Extract the [X, Y] coordinate from the center of the cell holding the provided text.  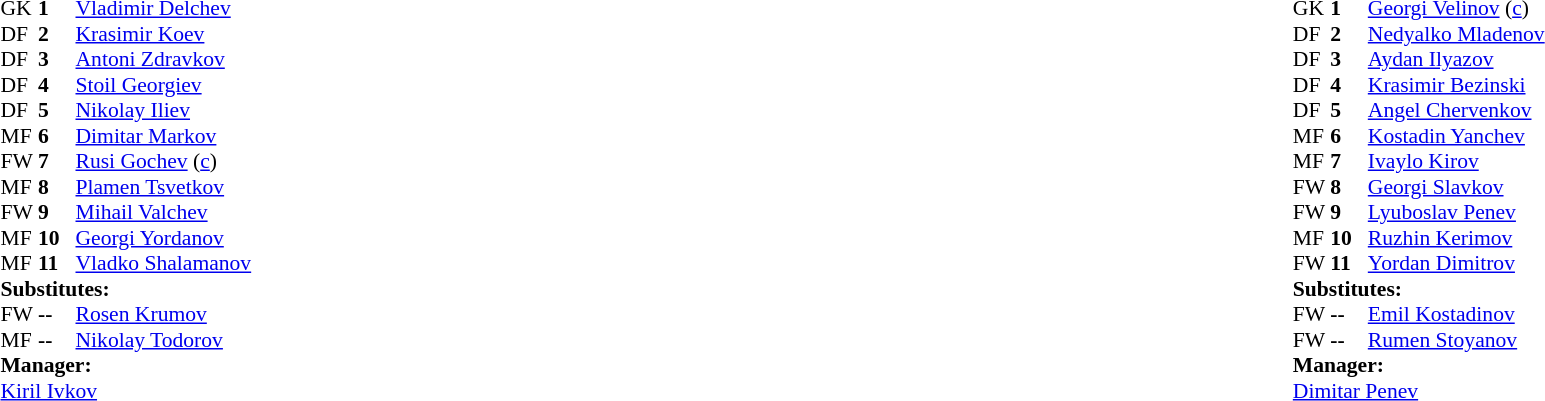
Emil Kostadinov [1456, 315]
Rusi Gochev (c) [164, 161]
Nedyalko Mladenov [1456, 34]
Aydan Ilyazov [1456, 59]
Antoni Zdravkov [164, 59]
Plamen Tsvetkov [164, 187]
Krasimir Koev [164, 34]
Rosen Krumov [164, 315]
Lyuboslav Penev [1456, 213]
Mihail Valchev [164, 213]
Rumen Stoyanov [1456, 340]
Dimitar Markov [164, 136]
Krasimir Bezinski [1456, 85]
Nikolay Todorov [164, 340]
Nikolay Iliev [164, 111]
Ruzhin Kerimov [1456, 238]
Ivaylo Kirov [1456, 161]
Georgi Yordanov [164, 238]
Stoil Georgiev [164, 85]
Angel Chervenkov [1456, 111]
Vladko Shalamanov [164, 263]
Georgi Slavkov [1456, 187]
Kostadin Yanchev [1456, 136]
Yordan Dimitrov [1456, 263]
